Provide the [x, y] coordinate of the cell's center where the given text is located.  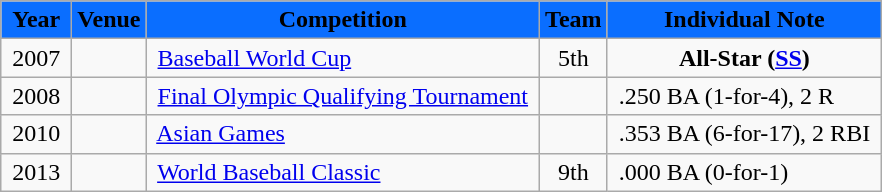
2010 [36, 134]
5th [574, 58]
Year [36, 20]
Individual Note [744, 20]
All-Star (SS) [744, 58]
Venue [109, 20]
9th [574, 172]
Baseball World Cup [343, 58]
.000 BA (0-for-1) [744, 172]
2013 [36, 172]
2008 [36, 96]
2007 [36, 58]
World Baseball Classic [343, 172]
Team [574, 20]
.250 BA (1-for-4), 2 R [744, 96]
.353 BA (6-for-17), 2 RBI [744, 134]
Competition [343, 20]
Asian Games [343, 134]
Final Olympic Qualifying Tournament [343, 96]
